Determine the (X, Y) coordinate at the center of the cell enclosing the given text.  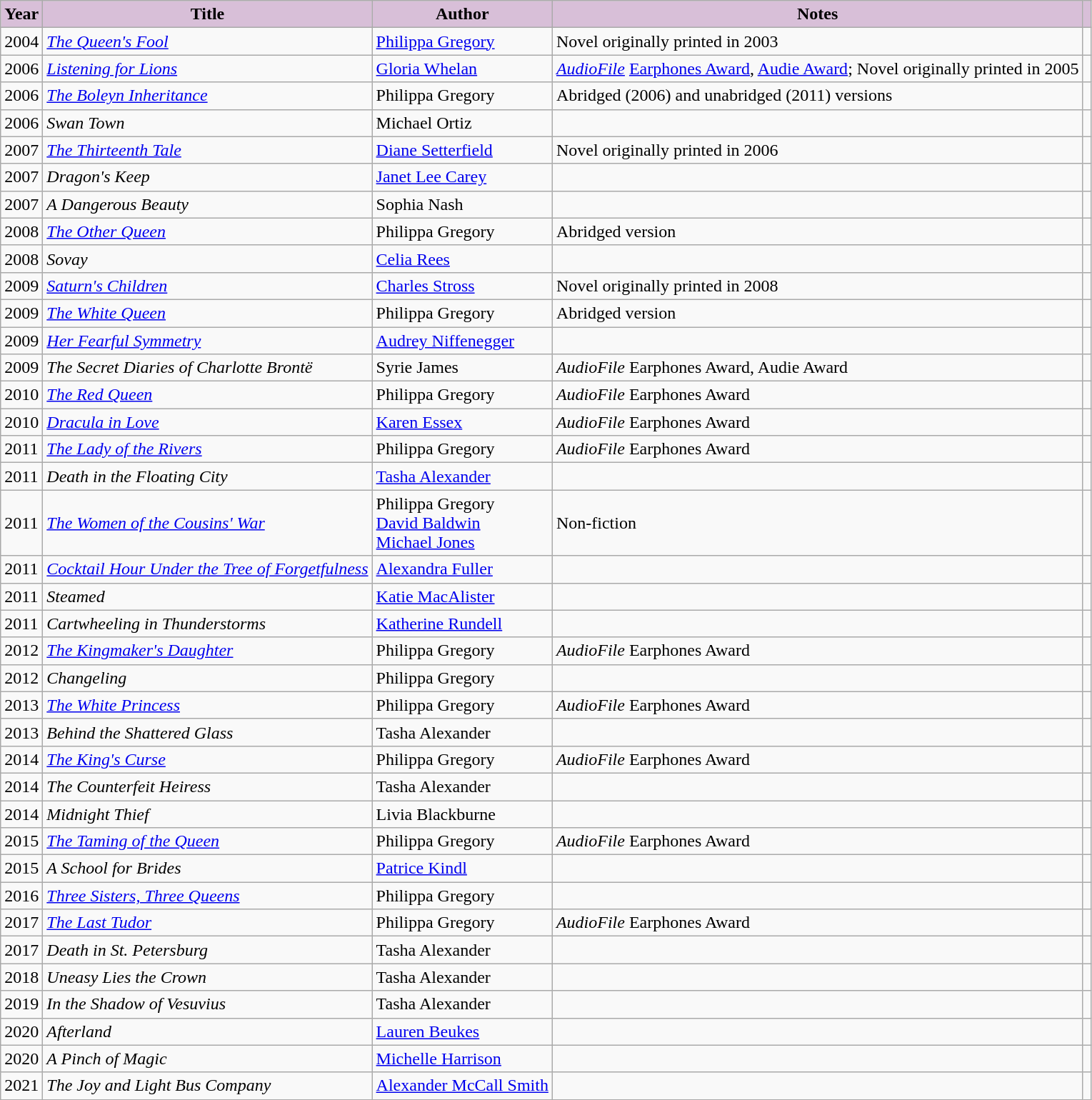
Novel originally printed in 2003 (817, 41)
Syrie James (462, 368)
Steamed (207, 596)
Celia Rees (462, 259)
The Lady of the Rivers (207, 449)
Year (21, 14)
A Dangerous Beauty (207, 204)
Three Sisters, Three Queens (207, 896)
A School for Brides (207, 869)
2004 (21, 41)
Philippa Gregory David Baldwin Michael Jones (462, 523)
The Taming of the Queen (207, 841)
The Thirteenth Tale (207, 150)
Saturn's Children (207, 286)
Diane Setterfield (462, 150)
Audrey Niffenegger (462, 341)
Abridged (2006) and unabridged (2011) versions (817, 96)
Non-fiction (817, 523)
Author (462, 14)
Livia Blackburne (462, 814)
Changeling (207, 678)
Alexander McCall Smith (462, 1086)
2018 (21, 977)
The King's Curse (207, 759)
Janet Lee Carey (462, 177)
Dragon's Keep (207, 177)
Cartwheeling in Thunderstorms (207, 624)
Michael Ortiz (462, 123)
The Secret Diaries of Charlotte Brontë (207, 368)
Title (207, 14)
The White Princess (207, 705)
The Red Queen (207, 395)
Afterland (207, 1031)
Swan Town (207, 123)
The White Queen (207, 313)
Sophia Nash (462, 204)
Uneasy Lies the Crown (207, 977)
Midnight Thief (207, 814)
Death in the Floating City (207, 476)
AudioFile Earphones Award, Audie Award (817, 368)
The Kingmaker's Daughter (207, 651)
AudioFile Earphones Award, Audie Award; Novel originally printed in 2005 (817, 69)
Her Fearful Symmetry (207, 341)
Katherine Rundell (462, 624)
The Boleyn Inheritance (207, 96)
Notes (817, 14)
The Joy and Light Bus Company (207, 1086)
The Counterfeit Heiress (207, 786)
A Pinch of Magic (207, 1059)
2019 (21, 1004)
The Last Tudor (207, 923)
The Queen's Fool (207, 41)
Patrice Kindl (462, 869)
2016 (21, 896)
Alexandra Fuller (462, 569)
Lauren Beukes (462, 1031)
Katie MacAlister (462, 596)
Michelle Harrison (462, 1059)
Sovay (207, 259)
Dracula in Love (207, 422)
2021 (21, 1086)
In the Shadow of Vesuvius (207, 1004)
Listening for Lions (207, 69)
Novel originally printed in 2006 (817, 150)
The Other Queen (207, 231)
Novel originally printed in 2008 (817, 286)
Karen Essex (462, 422)
Behind the Shattered Glass (207, 732)
Death in St. Petersburg (207, 950)
The Women of the Cousins' War (207, 523)
Gloria Whelan (462, 69)
Charles Stross (462, 286)
Cocktail Hour Under the Tree of Forgetfulness (207, 569)
